Locate the cell with the specified text and output its [X, Y] center coordinate. 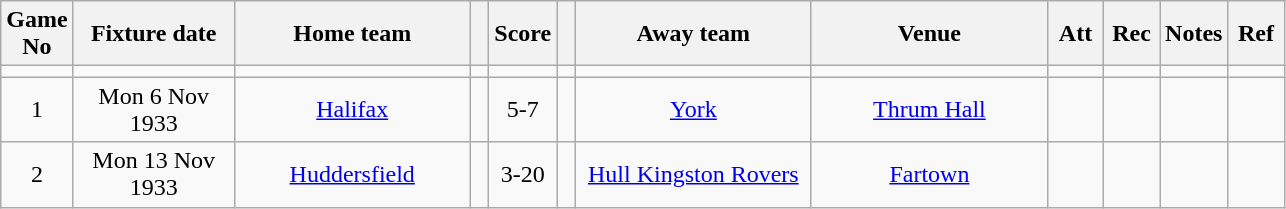
Score [523, 34]
2 [37, 174]
Halifax [352, 110]
1 [37, 110]
Huddersfield [352, 174]
Att [1075, 34]
Fartown [929, 174]
3-20 [523, 174]
Away team [693, 34]
Fixture date [154, 34]
Notes [1194, 34]
Mon 6 Nov 1933 [154, 110]
Venue [929, 34]
York [693, 110]
Ref [1256, 34]
Rec [1132, 34]
Home team [352, 34]
Game No [37, 34]
Hull Kingston Rovers [693, 174]
Thrum Hall [929, 110]
Mon 13 Nov 1933 [154, 174]
5-7 [523, 110]
